From the cell containing the given text, extract its center point as [X, Y] coordinate. 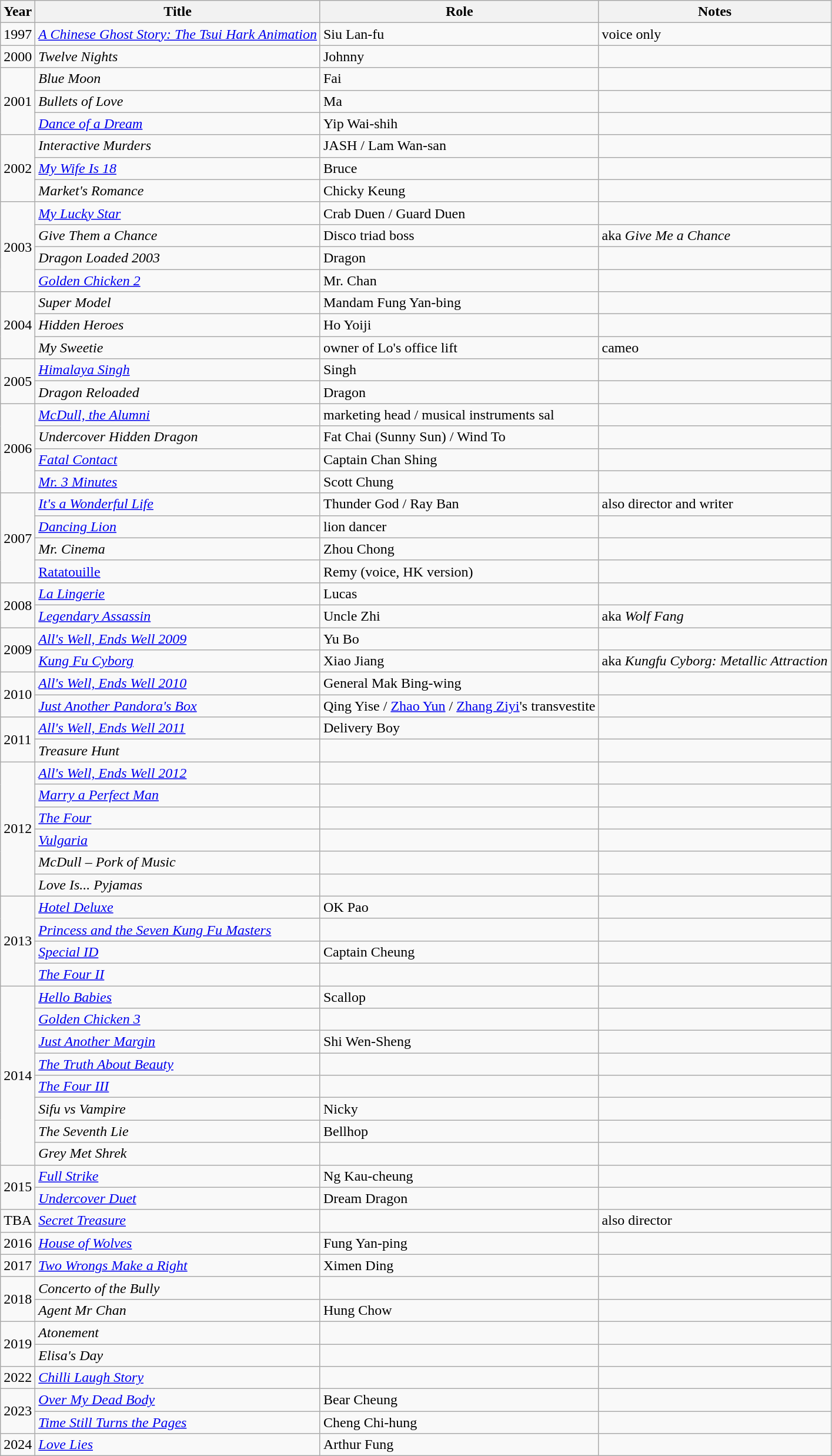
2019 [18, 1344]
It's a Wonderful Life [178, 504]
All's Well, Ends Well 2010 [178, 684]
Cheng Chi-hung [459, 1422]
voice only [715, 34]
Arthur Fung [459, 1445]
Princess and the Seven Kung Fu Masters [178, 929]
2018 [18, 1299]
The Seventh Lie [178, 1131]
Over My Dead Body [178, 1400]
McDull – Pork of Music [178, 862]
Qing Yise / Zhao Yun / Zhang Ziyi's transvestite [459, 706]
aka Kungfu Cyborg: Metallic Attraction [715, 661]
Blue Moon [178, 79]
All's Well, Ends Well 2011 [178, 728]
Market's Romance [178, 191]
Notes [715, 12]
2008 [18, 605]
Singh [459, 370]
Golden Chicken 3 [178, 1019]
Scallop [459, 997]
Zhou Chong [459, 549]
Ratatouille [178, 571]
The Four [178, 818]
Remy (voice, HK version) [459, 571]
Just Another Pandora's Box [178, 706]
TBA [18, 1221]
2015 [18, 1187]
Bruce [459, 168]
Ma [459, 101]
2009 [18, 649]
Elisa's Day [178, 1355]
2003 [18, 246]
1997 [18, 34]
McDull, the Alumni [178, 415]
Mr. Chan [459, 281]
Fatal Contact [178, 459]
Nicky [459, 1109]
Twelve Nights [178, 56]
2001 [18, 101]
Title [178, 12]
Grey Met Shrek [178, 1154]
2022 [18, 1378]
also director and writer [715, 504]
2016 [18, 1243]
Full Strike [178, 1176]
Delivery Boy [459, 728]
Love Lies [178, 1445]
2012 [18, 829]
Love Is... Pyjamas [178, 885]
Vulgaria [178, 840]
Shi Wen-Sheng [459, 1042]
Super Model [178, 303]
A Chinese Ghost Story: The Tsui Hark Animation [178, 34]
Role [459, 12]
Mr. 3 Minutes [178, 482]
2000 [18, 56]
Atonement [178, 1332]
My Wife Is 18 [178, 168]
Mandam Fung Yan-bing [459, 303]
2013 [18, 941]
Agent Mr Chan [178, 1310]
2004 [18, 325]
Hello Babies [178, 997]
Year [18, 12]
Dream Dragon [459, 1198]
also director [715, 1221]
General Mak Bing-wing [459, 684]
Ximen Ding [459, 1265]
2007 [18, 538]
Fai [459, 79]
2024 [18, 1445]
Chilli Laugh Story [178, 1378]
The Four II [178, 974]
Legendary Assassin [178, 616]
Two Wrongs Make a Right [178, 1265]
Ng Kau-cheung [459, 1176]
The Four III [178, 1087]
Kung Fu Cyborg [178, 661]
Captain Cheung [459, 952]
Treasure Hunt [178, 751]
Chicky Keung [459, 191]
Yip Wai-shih [459, 124]
2010 [18, 695]
2002 [18, 168]
Xiao Jiang [459, 661]
OK Pao [459, 907]
Hotel Deluxe [178, 907]
Undercover Duet [178, 1198]
Dance of a Dream [178, 124]
House of Wolves [178, 1243]
JASH / Lam Wan-san [459, 146]
Special ID [178, 952]
Sifu vs Vampire [178, 1109]
Undercover Hidden Dragon [178, 437]
Siu Lan-fu [459, 34]
2011 [18, 739]
La Lingerie [178, 594]
All's Well, Ends Well 2012 [178, 773]
Hung Chow [459, 1310]
Time Still Turns the Pages [178, 1422]
Captain Chan Shing [459, 459]
Yu Bo [459, 638]
Dancing Lion [178, 527]
Concerto of the Bully [178, 1288]
Thunder God / Ray Ban [459, 504]
Himalaya Singh [178, 370]
Scott Chung [459, 482]
The Truth About Beauty [178, 1064]
Secret Treasure [178, 1221]
Give Them a Chance [178, 235]
owner of Lo's office lift [459, 348]
marketing head / musical instruments sal [459, 415]
2017 [18, 1265]
Interactive Murders [178, 146]
Uncle Zhi [459, 616]
cameo [715, 348]
2006 [18, 448]
2005 [18, 381]
Bellhop [459, 1131]
Bullets of Love [178, 101]
My Lucky Star [178, 213]
Marry a Perfect Man [178, 795]
Johnny [459, 56]
All's Well, Ends Well 2009 [178, 638]
lion dancer [459, 527]
Dragon Reloaded [178, 392]
Just Another Margin [178, 1042]
aka Give Me a Chance [715, 235]
Hidden Heroes [178, 325]
Mr. Cinema [178, 549]
Golden Chicken 2 [178, 281]
Crab Duen / Guard Duen [459, 213]
Bear Cheung [459, 1400]
Dragon Loaded 2003 [178, 258]
Ho Yoiji [459, 325]
aka Wolf Fang [715, 616]
Lucas [459, 594]
My Sweetie [178, 348]
2014 [18, 1075]
Disco triad boss [459, 235]
Fat Chai (Sunny Sun) / Wind To [459, 437]
2023 [18, 1411]
Fung Yan-ping [459, 1243]
